Search for the cell housing the specified text and yield its (X, Y) center coordinate. 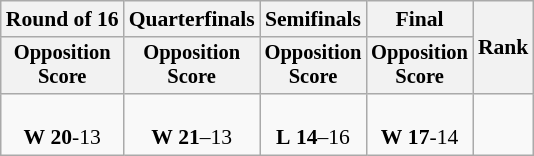
L 14–16 (314, 124)
Round of 16 (62, 19)
Semifinals (314, 19)
Final (420, 19)
Quarterfinals (192, 19)
Rank (504, 48)
W 21–13 (192, 124)
W 17-14 (420, 124)
W 20-13 (62, 124)
